Output the [X, Y] coordinate of the center of the cell containing the given text.  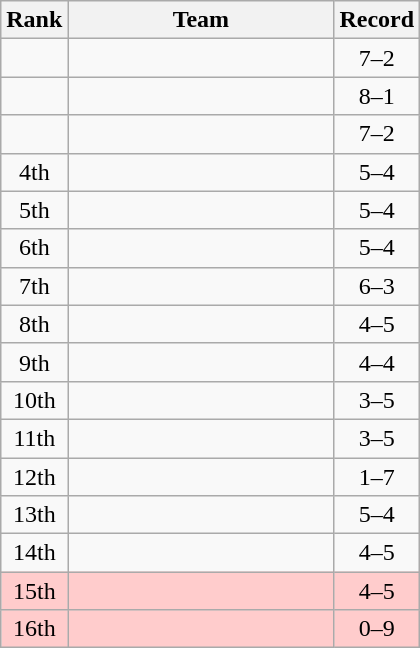
4–4 [377, 362]
1–7 [377, 477]
6–3 [377, 286]
11th [34, 438]
13th [34, 515]
10th [34, 400]
6th [34, 248]
8th [34, 324]
9th [34, 362]
Rank [34, 20]
14th [34, 553]
8–1 [377, 96]
12th [34, 477]
7th [34, 286]
0–9 [377, 629]
Team [201, 20]
Record [377, 20]
5th [34, 210]
16th [34, 629]
15th [34, 591]
4th [34, 172]
